From the cell containing the given text, extract its center point as (X, Y) coordinate. 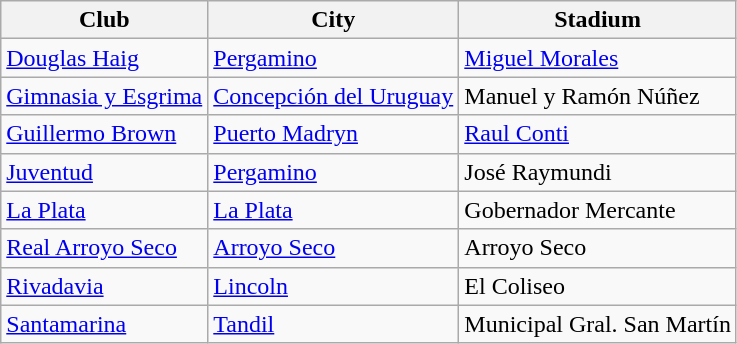
Concepción del Uruguay (334, 96)
Santamarina (104, 324)
Real Arroyo Seco (104, 248)
Guillermo Brown (104, 134)
Tandil (334, 324)
Gobernador Mercante (598, 210)
Municipal Gral. San Martín (598, 324)
Juventud (104, 172)
Douglas Haig (104, 58)
Rivadavia (104, 286)
El Coliseo (598, 286)
Lincoln (334, 286)
Club (104, 20)
Puerto Madryn (334, 134)
José Raymundi (598, 172)
Raul Conti (598, 134)
City (334, 20)
Miguel Morales (598, 58)
Manuel y Ramón Núñez (598, 96)
Stadium (598, 20)
Gimnasia y Esgrima (104, 96)
